Capture the cell that displays the provided text and extract its [x, y] central coordinate. 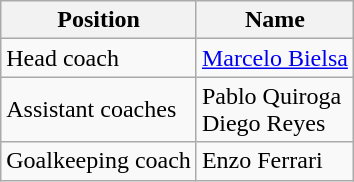
Goalkeeping coach [99, 161]
Marcelo Bielsa [274, 58]
Head coach [99, 58]
Assistant coaches [99, 110]
Position [99, 20]
Name [274, 20]
Enzo Ferrari [274, 161]
Pablo Quiroga Diego Reyes [274, 110]
